Return the [X, Y] coordinate for the center point of the cell that contains the specified text.  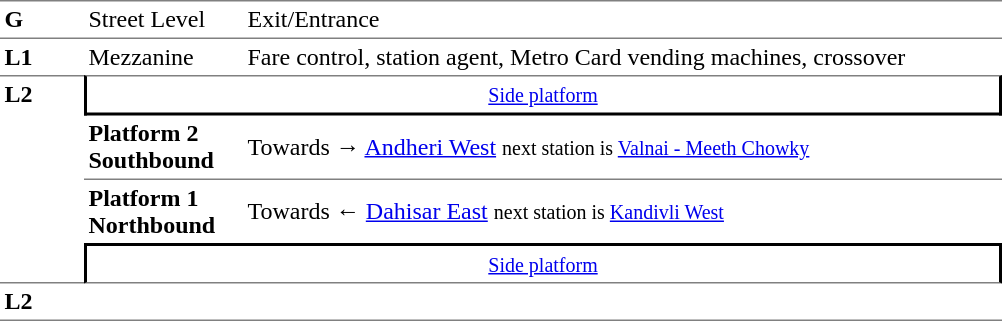
G [42, 20]
Towards ← Dahisar East next station is Kandivli West [622, 212]
Towards → Andheri West next station is Valnai - Meeth Chowky [622, 148]
L2 [42, 179]
Fare control, station agent, Metro Card vending machines, crossover [622, 57]
Mezzanine [164, 57]
Platform 2Southbound [164, 148]
Platform 1Northbound [164, 212]
L1 [42, 57]
Street Level [164, 20]
Exit/Entrance [622, 20]
